Output the [X, Y] coordinate of the center of the cell containing the given text.  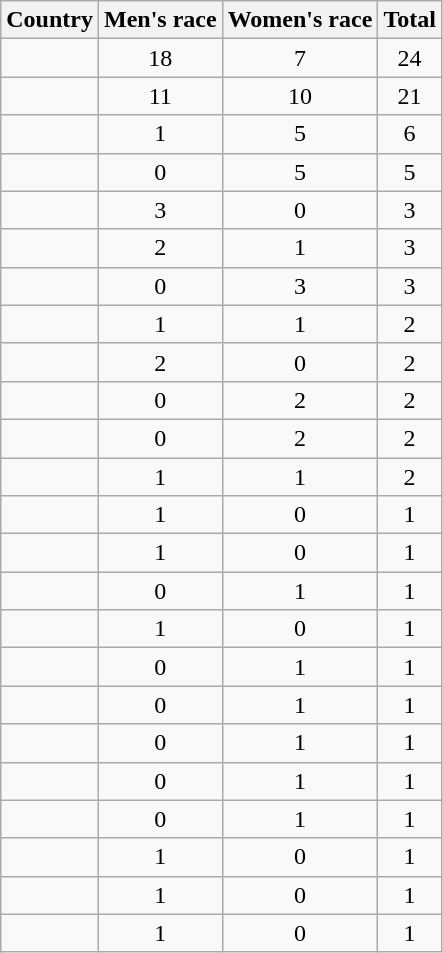
18 [160, 58]
10 [300, 96]
Country [50, 20]
Women's race [300, 20]
11 [160, 96]
Total [410, 20]
21 [410, 96]
6 [410, 134]
Men's race [160, 20]
7 [300, 58]
24 [410, 58]
